Determine the (x, y) coordinate at the center of the cell enclosing the given text.  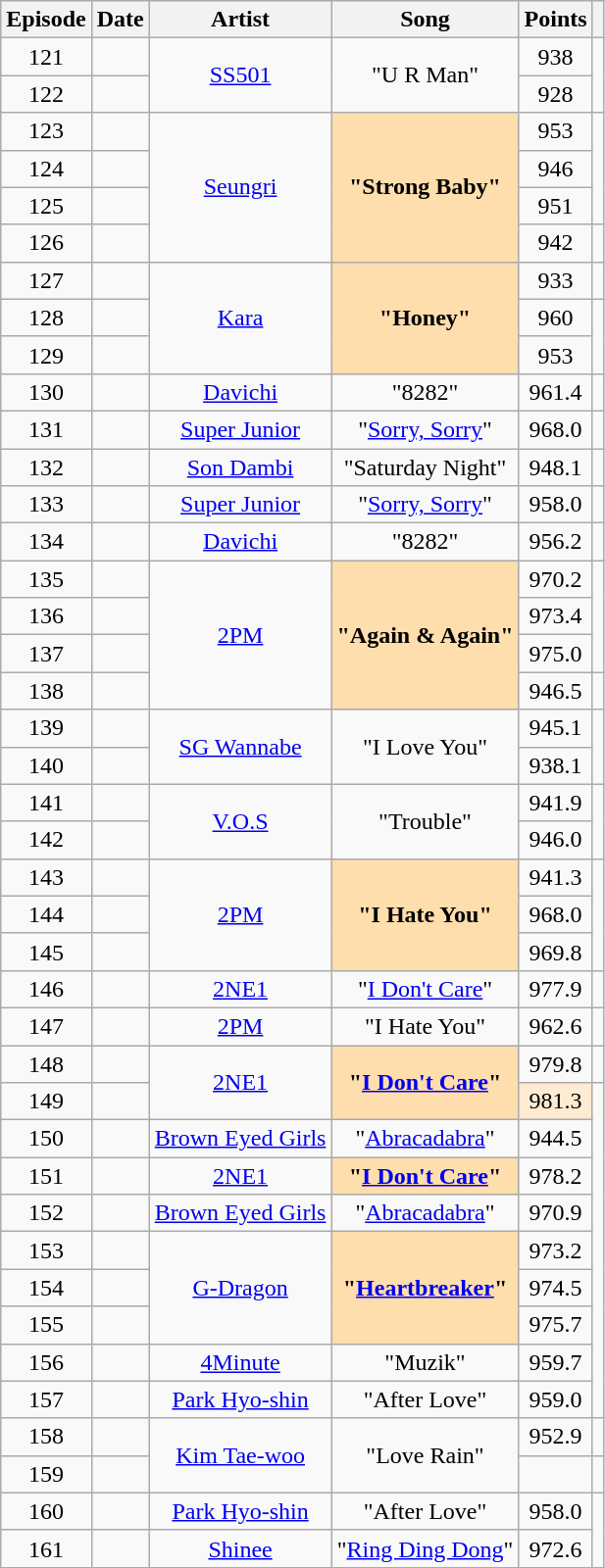
121 (46, 57)
"Strong Baby" (426, 187)
122 (46, 94)
142 (46, 840)
Shinee (240, 1548)
133 (46, 505)
969.8 (555, 952)
"Ring Ding Dong" (426, 1548)
972.6 (555, 1548)
147 (46, 1026)
155 (46, 1325)
977.9 (555, 989)
"Saturday Night" (426, 467)
156 (46, 1362)
150 (46, 1139)
138 (46, 691)
135 (46, 579)
Kim Tae-woo (240, 1455)
"Trouble" (426, 821)
132 (46, 467)
161 (46, 1548)
G-Dragon (240, 1288)
SG Wannabe (240, 747)
130 (46, 392)
928 (555, 94)
974.5 (555, 1288)
124 (46, 169)
148 (46, 1063)
978.2 (555, 1176)
Kara (240, 318)
Artist (240, 20)
136 (46, 616)
139 (46, 728)
981.3 (555, 1102)
146 (46, 989)
145 (46, 952)
151 (46, 1176)
"U R Man" (426, 75)
"Heartbreaker" (426, 1288)
970.9 (555, 1213)
141 (46, 803)
123 (46, 131)
938.1 (555, 765)
152 (46, 1213)
941.9 (555, 803)
944.5 (555, 1139)
157 (46, 1399)
V.O.S (240, 821)
979.8 (555, 1063)
962.6 (555, 1026)
158 (46, 1437)
970.2 (555, 579)
125 (46, 206)
160 (46, 1511)
143 (46, 877)
961.4 (555, 392)
973.4 (555, 616)
942 (555, 243)
Song (426, 20)
127 (46, 280)
946.0 (555, 840)
951 (555, 206)
4Minute (240, 1362)
159 (46, 1474)
975.0 (555, 654)
144 (46, 914)
"Honey" (426, 318)
"I Love You" (426, 747)
154 (46, 1288)
"Love Rain" (426, 1455)
"Again & Again" (426, 635)
SS501 (240, 75)
959.0 (555, 1399)
952.9 (555, 1437)
Son Dambi (240, 467)
959.7 (555, 1362)
Date (120, 20)
941.3 (555, 877)
"Muzik" (426, 1362)
126 (46, 243)
938 (555, 57)
131 (46, 429)
946 (555, 169)
149 (46, 1102)
153 (46, 1250)
946.5 (555, 691)
Episode (46, 20)
956.2 (555, 542)
Points (555, 20)
137 (46, 654)
128 (46, 318)
948.1 (555, 467)
Seungri (240, 187)
933 (555, 280)
134 (46, 542)
973.2 (555, 1250)
140 (46, 765)
945.1 (555, 728)
975.7 (555, 1325)
129 (46, 355)
960 (555, 318)
